Scan for the cell matching the given text and deliver its (x, y) coordinate at center. 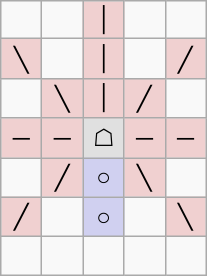
☖ (104, 138)
